Determine the [x, y] coordinate at the center of the cell enclosing the given text.  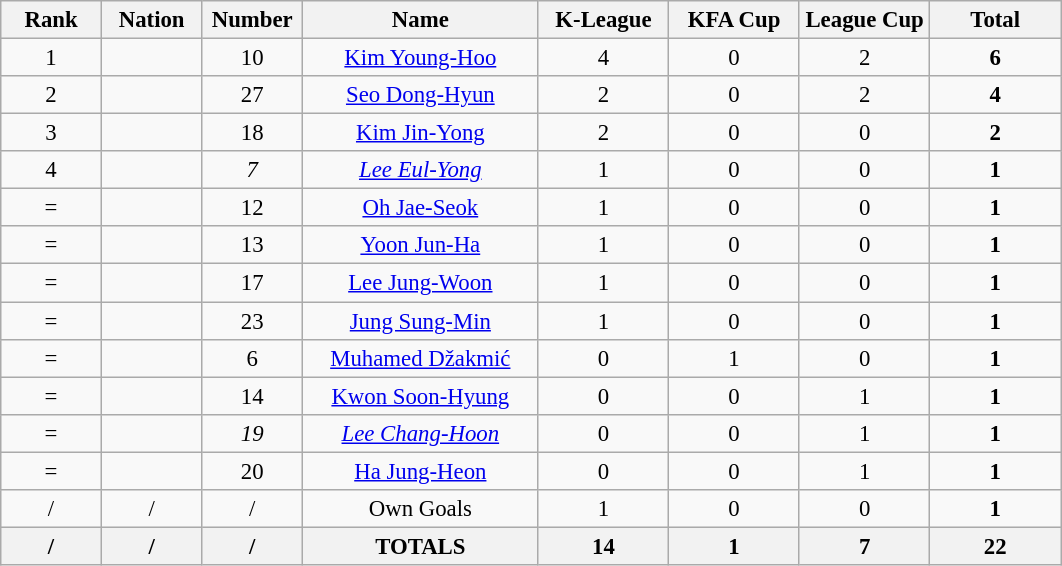
Yoon Jun-Ha [421, 245]
Number [252, 20]
Jung Sung-Min [421, 321]
Kim Young-Hoo [421, 58]
27 [252, 95]
22 [996, 546]
Kim Jin-Yong [421, 133]
Lee Chang-Hoon [421, 433]
Muhamed Džakmić [421, 358]
Kwon Soon-Hyung [421, 396]
10 [252, 58]
20 [252, 471]
League Cup [864, 20]
TOTALS [421, 546]
Nation [152, 20]
12 [252, 208]
Name [421, 20]
13 [252, 245]
23 [252, 321]
19 [252, 433]
3 [52, 133]
Lee Eul-Yong [421, 170]
Own Goals [421, 509]
Total [996, 20]
Oh Jae-Seok [421, 208]
K-League [604, 20]
KFA Cup [734, 20]
Rank [52, 20]
Seo Dong-Hyun [421, 95]
18 [252, 133]
Lee Jung-Woon [421, 283]
17 [252, 283]
Ha Jung-Heon [421, 471]
